Return the (X, Y) coordinate for the center point of the cell that contains the specified text.  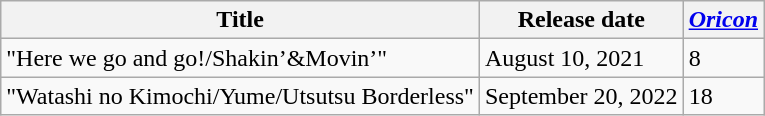
8 (723, 58)
18 (723, 96)
"Here we go and go!/Shakin’&Movin’" (240, 58)
"Watashi no Kimochi/Yume/Utsutsu Borderless" (240, 96)
Release date (581, 20)
September 20, 2022 (581, 96)
Oricon (723, 20)
Title (240, 20)
August 10, 2021 (581, 58)
